Search for the cell housing the specified text and yield its (X, Y) center coordinate. 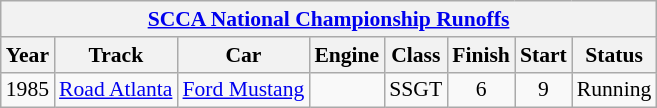
Year (28, 55)
Track (116, 55)
Engine (346, 55)
Running (614, 90)
Road Atlanta (116, 90)
6 (481, 90)
9 (544, 90)
Class (416, 55)
Car (243, 55)
SSGT (416, 90)
Ford Mustang (243, 90)
SCCA National Championship Runoffs (329, 19)
Start (544, 55)
Finish (481, 55)
Status (614, 55)
1985 (28, 90)
